Determine the [X, Y] coordinate at the center of the cell enclosing the given text.  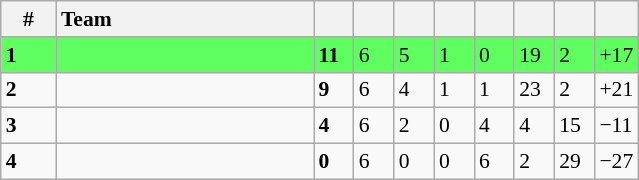
+17 [616, 55]
3 [28, 126]
−27 [616, 162]
Team [185, 19]
15 [574, 126]
29 [574, 162]
5 [414, 55]
# [28, 19]
11 [334, 55]
−11 [616, 126]
9 [334, 90]
23 [534, 90]
19 [534, 55]
+21 [616, 90]
